Determine the [x, y] coordinate at the center of the cell enclosing the given text.  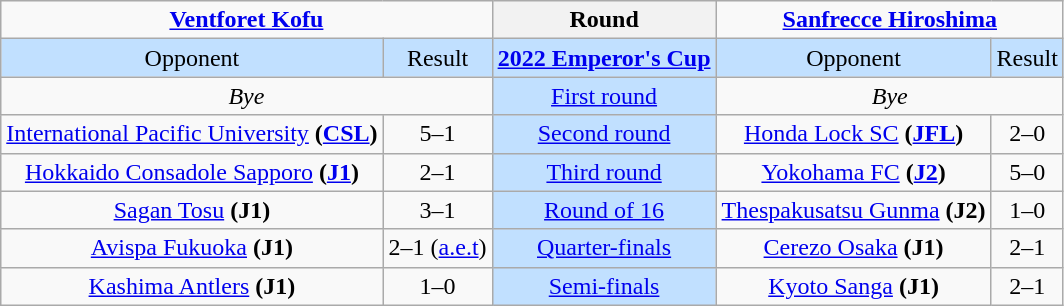
Yokohama FC (J2) [854, 172]
2022 Emperor's Cup [604, 58]
Semi-finals [604, 286]
Honda Lock SC (JFL) [854, 134]
Ventforet Kofu [246, 20]
2–1 (a.e.t) [438, 248]
Sagan Tosu (J1) [192, 210]
Cerezo Osaka (J1) [854, 248]
Third round [604, 172]
3–1 [438, 210]
First round [604, 96]
2–0 [1027, 134]
Second round [604, 134]
Thespakusatsu Gunma (J2) [854, 210]
Sanfrecce Hiroshima [890, 20]
Avispa Fukuoka (J1) [192, 248]
Quarter-finals [604, 248]
5–0 [1027, 172]
Round [604, 20]
5–1 [438, 134]
International Pacific University (CSL) [192, 134]
Kyoto Sanga (J1) [854, 286]
Round of 16 [604, 210]
Hokkaido Consadole Sapporo (J1) [192, 172]
Kashima Antlers (J1) [192, 286]
